Determine the [x, y] coordinate at the center of the cell enclosing the given text.  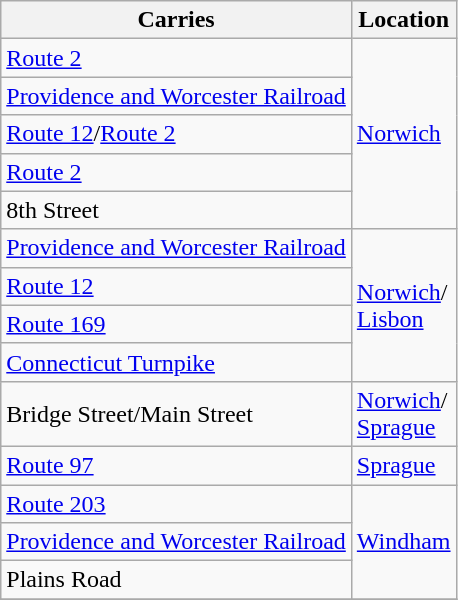
Windham [404, 541]
Route 12 [176, 286]
Norwich/Lisbon [404, 305]
Carries [176, 20]
Bridge Street/Main Street [176, 414]
Connecticut Turnpike [176, 362]
Route 12/Route 2 [176, 134]
Route 97 [176, 465]
Norwich/Sprague [404, 414]
Route 169 [176, 324]
Sprague [404, 465]
8th Street [176, 210]
Plains Road [176, 580]
Route 203 [176, 503]
Norwich [404, 134]
Location [404, 20]
